For the text-containing cell, return its midpoint in (X, Y) coordinate format. 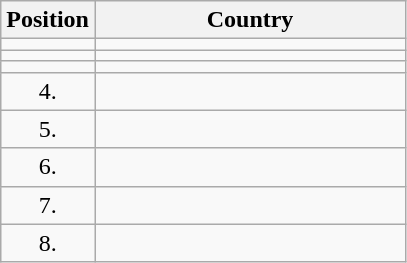
Position (48, 20)
Country (250, 20)
4. (48, 91)
6. (48, 167)
8. (48, 243)
7. (48, 205)
5. (48, 129)
